Provide the (X, Y) coordinate of the cell's center where the given text is located.  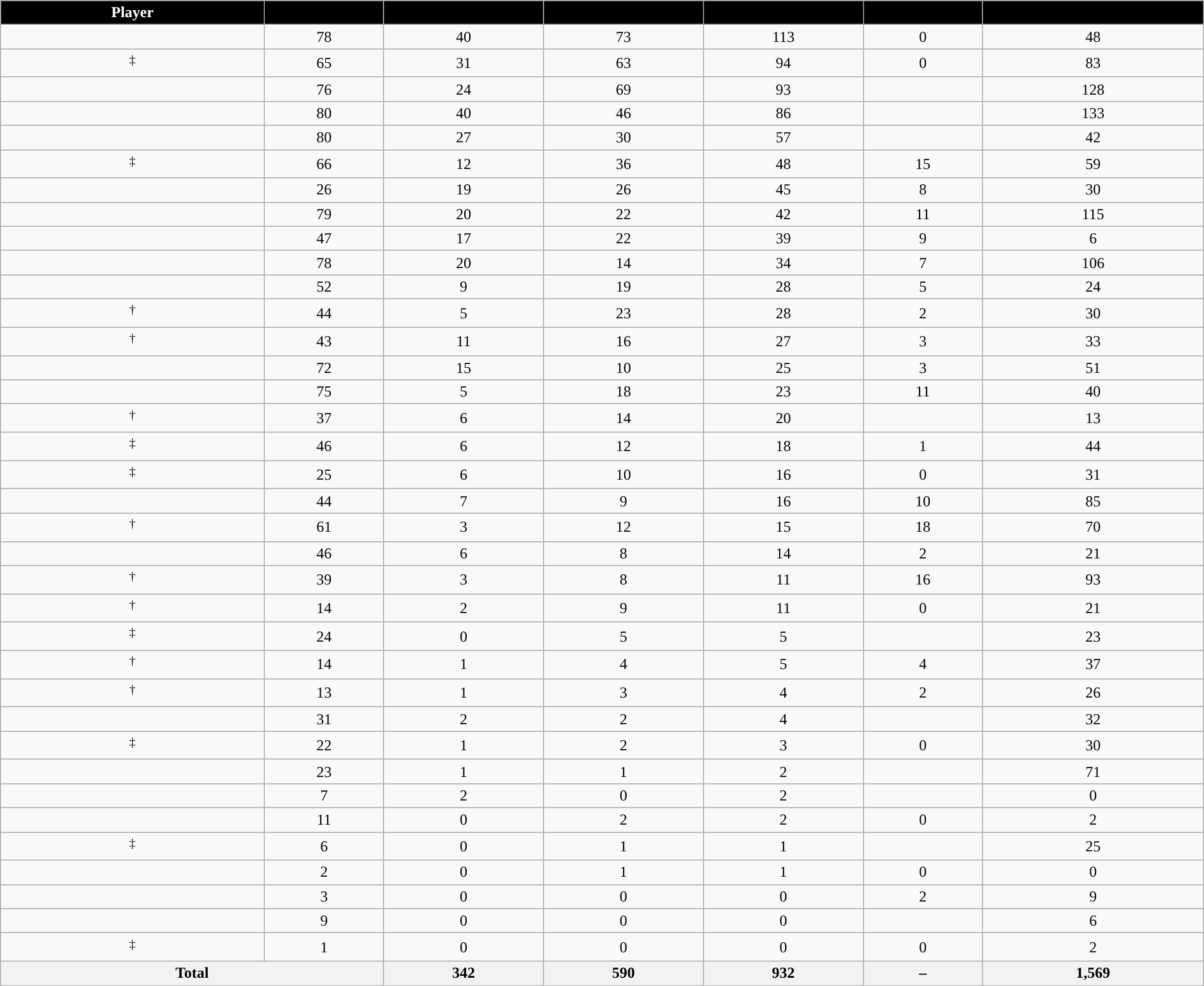
52 (324, 287)
36 (624, 164)
932 (784, 973)
63 (624, 64)
61 (324, 527)
79 (324, 214)
133 (1093, 113)
Total (192, 973)
32 (1093, 719)
106 (1093, 262)
45 (784, 190)
– (923, 973)
83 (1093, 64)
113 (784, 37)
342 (464, 973)
128 (1093, 89)
75 (324, 392)
51 (1093, 368)
73 (624, 37)
70 (1093, 527)
Player (133, 13)
59 (1093, 164)
33 (1093, 342)
66 (324, 164)
115 (1093, 214)
57 (784, 138)
85 (1093, 501)
590 (624, 973)
71 (1093, 771)
72 (324, 368)
69 (624, 89)
47 (324, 238)
43 (324, 342)
17 (464, 238)
94 (784, 64)
76 (324, 89)
86 (784, 113)
65 (324, 64)
1,569 (1093, 973)
34 (784, 262)
